Detect which cell encompasses the target text, then output its (X, Y) center coordinate. 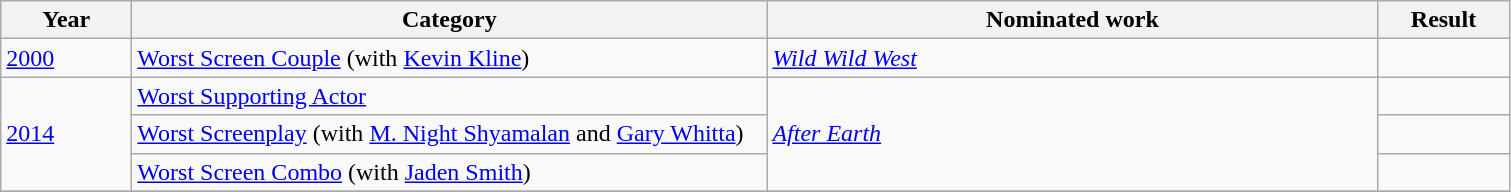
Wild Wild West (1072, 58)
Worst Supporting Actor (450, 96)
Category (450, 20)
2000 (66, 58)
Worst Screen Combo (with Jaden Smith) (450, 172)
Year (66, 20)
Worst Screenplay (with M. Night Shyamalan and Gary Whitta) (450, 134)
After Earth (1072, 134)
Worst Screen Couple (with Kevin Kline) (450, 58)
2014 (66, 134)
Nominated work (1072, 20)
Result (1444, 20)
